Identify which cell holds the provided text, then report its (X, Y) central coordinate. 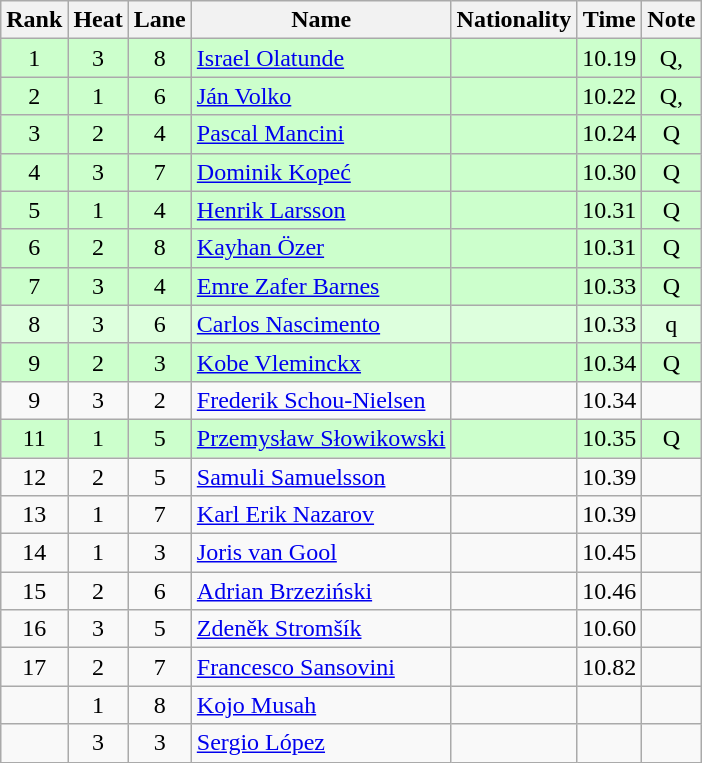
10.60 (610, 629)
10.22 (610, 96)
Adrian Brzeziński (321, 591)
Israel Olatunde (321, 58)
10.82 (610, 667)
14 (34, 553)
Dominik Kopeć (321, 172)
10.24 (610, 134)
11 (34, 438)
q (672, 324)
Carlos Nascimento (321, 324)
Note (672, 20)
Kojo Musah (321, 705)
Sergio López (321, 743)
Przemysław Słowikowski (321, 438)
Heat (98, 20)
12 (34, 477)
Emre Zafer Barnes (321, 286)
10.45 (610, 553)
Frederik Schou-Nielsen (321, 400)
Henrik Larsson (321, 210)
Lane (160, 20)
16 (34, 629)
Joris van Gool (321, 553)
Nationality (514, 20)
10.30 (610, 172)
Kayhan Özer (321, 248)
Karl Erik Nazarov (321, 515)
10.35 (610, 438)
10.46 (610, 591)
Name (321, 20)
15 (34, 591)
Time (610, 20)
Kobe Vleminckx (321, 362)
Rank (34, 20)
10.19 (610, 58)
17 (34, 667)
Francesco Sansovini (321, 667)
Pascal Mancini (321, 134)
Samuli Samuelsson (321, 477)
13 (34, 515)
Ján Volko (321, 96)
Zdeněk Stromšík (321, 629)
